Extract the [x, y] coordinate from the center of the cell holding the provided text.  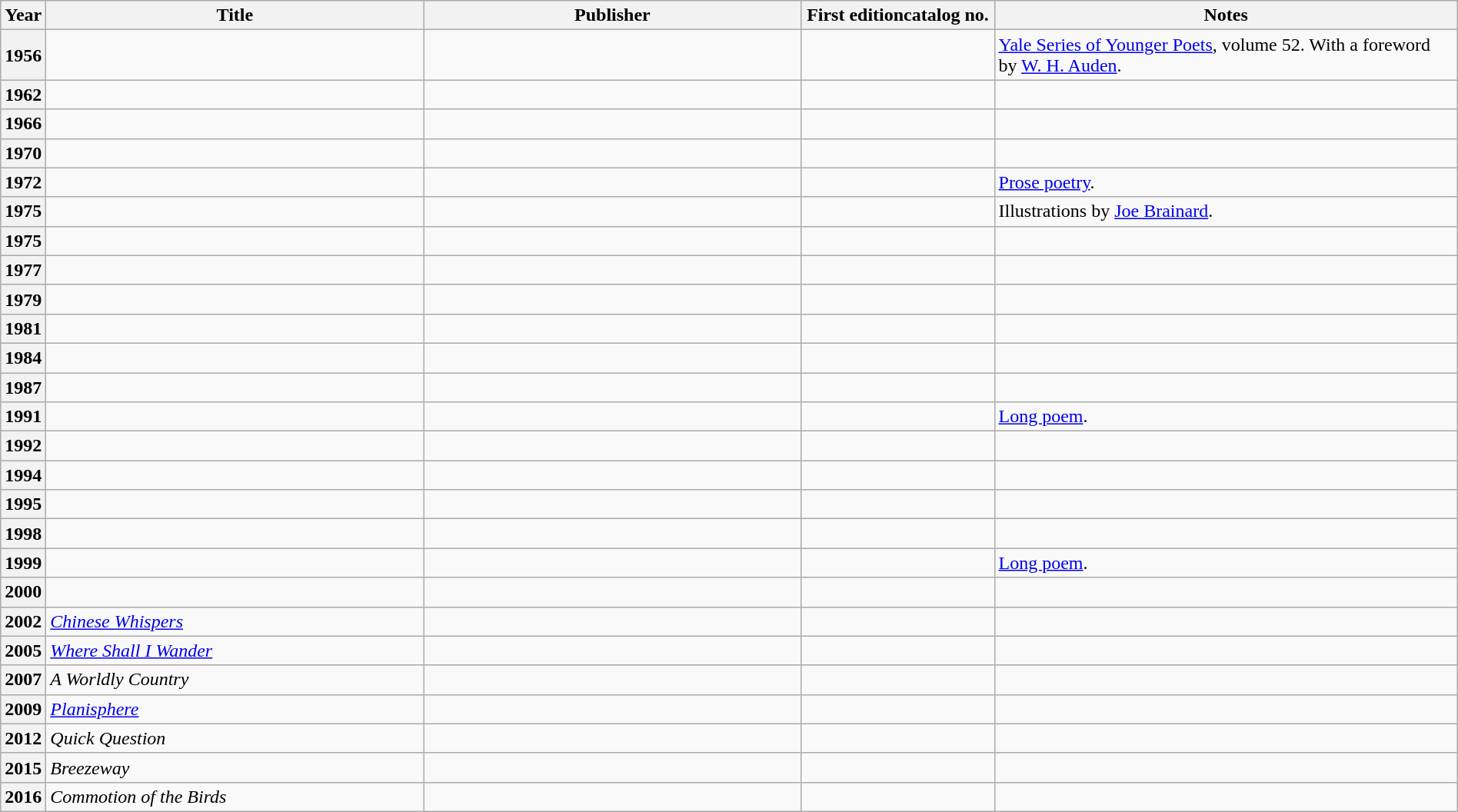
Chinese Whispers [235, 621]
Illustrations by Joe Brainard. [1226, 211]
Quick Question [235, 738]
Publisher [612, 15]
Yale Series of Younger Poets, volume 52. With a foreword by W. H. Auden. [1226, 55]
2007 [23, 680]
1956 [23, 55]
1999 [23, 563]
1977 [23, 270]
2012 [23, 738]
2016 [23, 797]
1979 [23, 299]
1991 [23, 417]
1995 [23, 504]
1998 [23, 534]
A Worldly Country [235, 680]
Commotion of the Birds [235, 797]
Breezeway [235, 767]
1970 [23, 153]
Planisphere [235, 709]
2002 [23, 621]
1972 [23, 182]
1992 [23, 446]
1962 [23, 95]
Title [235, 15]
Year [23, 15]
1966 [23, 124]
2005 [23, 651]
Where Shall I Wander [235, 651]
1984 [23, 358]
2009 [23, 709]
2000 [23, 592]
1981 [23, 328]
Prose poetry. [1226, 182]
1994 [23, 475]
First editioncatalog no. [898, 15]
Notes [1226, 15]
2015 [23, 767]
1987 [23, 387]
